Output the (X, Y) coordinate of the center of the cell containing the given text.  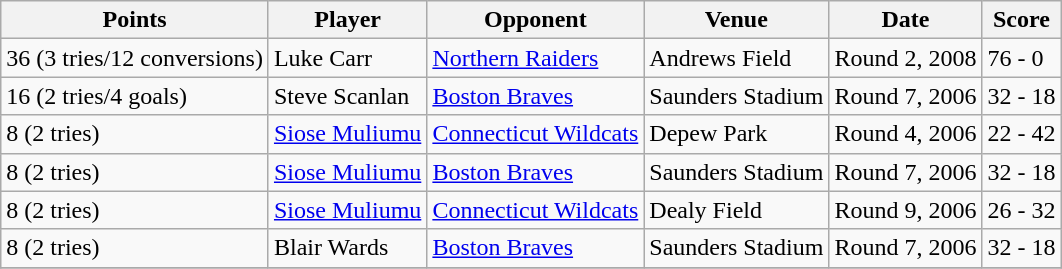
Blair Wards (347, 248)
Points (135, 20)
Opponent (536, 20)
Dealy Field (736, 210)
Luke Carr (347, 58)
36 (3 tries/12 conversions) (135, 58)
Steve Scanlan (347, 96)
26 - 32 (1022, 210)
22 - 42 (1022, 134)
Round 2, 2008 (906, 58)
76 - 0 (1022, 58)
Round 4, 2006 (906, 134)
Player (347, 20)
Depew Park (736, 134)
Andrews Field (736, 58)
Venue (736, 20)
Date (906, 20)
16 (2 tries/4 goals) (135, 96)
Score (1022, 20)
Round 9, 2006 (906, 210)
Northern Raiders (536, 58)
